Locate the cell with the specified text and output its [x, y] center coordinate. 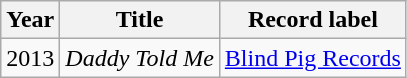
2013 [30, 58]
Record label [312, 20]
Year [30, 20]
Title [140, 20]
Daddy Told Me [140, 58]
Blind Pig Records [312, 58]
